Output the [X, Y] coordinate of the center of the cell containing the given text.  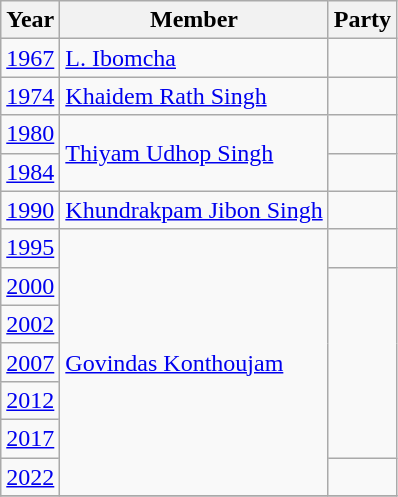
2002 [30, 324]
2000 [30, 286]
1984 [30, 172]
1990 [30, 210]
2017 [30, 438]
2007 [30, 362]
Govindas Konthoujam [194, 362]
Khundrakpam Jibon Singh [194, 210]
1995 [30, 248]
2012 [30, 400]
Party [362, 20]
1980 [30, 134]
Thiyam Udhop Singh [194, 153]
Khaidem Rath Singh [194, 96]
Year [30, 20]
2022 [30, 477]
Member [194, 20]
L. Ibomcha [194, 58]
1974 [30, 96]
1967 [30, 58]
